Return the (X, Y) coordinate for the center point of the cell that contains the specified text.  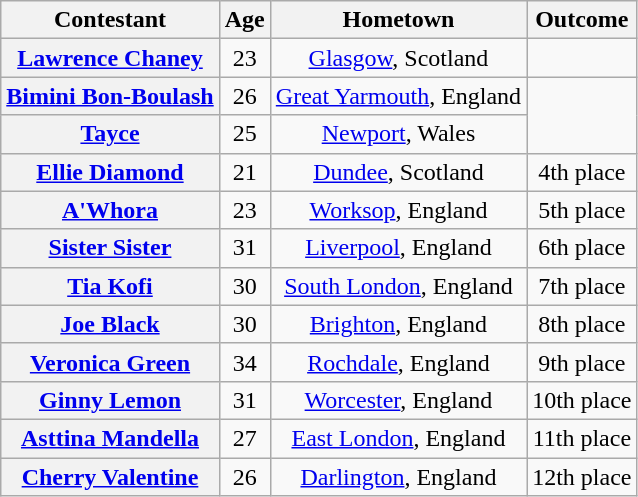
Bimini Bon-Boulash (110, 96)
East London, England (398, 438)
Liverpool, England (398, 248)
Joe Black (110, 324)
9th place (582, 362)
Brighton, England (398, 324)
Age (244, 20)
Hometown (398, 20)
5th place (582, 210)
South London, England (398, 286)
8th place (582, 324)
A'Whora (110, 210)
Sister Sister (110, 248)
34 (244, 362)
Ginny Lemon (110, 400)
Tia Kofi (110, 286)
7th place (582, 286)
Contestant (110, 20)
Veronica Green (110, 362)
Asttina Mandella (110, 438)
4th place (582, 172)
Lawrence Chaney (110, 58)
25 (244, 134)
Worksop, England (398, 210)
Cherry Valentine (110, 477)
Great Yarmouth, England (398, 96)
21 (244, 172)
6th place (582, 248)
11th place (582, 438)
Rochdale, England (398, 362)
Newport, Wales (398, 134)
Worcester, England (398, 400)
Tayce (110, 134)
Glasgow, Scotland (398, 58)
27 (244, 438)
Dundee, Scotland (398, 172)
10th place (582, 400)
Ellie Diamond (110, 172)
12th place (582, 477)
Darlington, England (398, 477)
Outcome (582, 20)
